Find where the given text appears and provide that cell's center as (X, Y) coordinate. 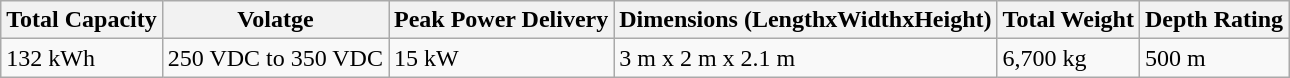
500 m (1214, 58)
250 VDC to 350 VDC (275, 58)
Dimensions (LengthxWidthxHeight) (806, 20)
Peak Power Delivery (500, 20)
6,700 kg (1068, 58)
3 m x 2 m x 2.1 m (806, 58)
132 kWh (82, 58)
Depth Rating (1214, 20)
Total Capacity (82, 20)
15 kW (500, 58)
Total Weight (1068, 20)
Volatge (275, 20)
